Find where the given text appears and provide that cell's center as (x, y) coordinate. 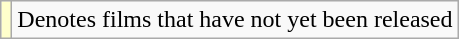
Denotes films that have not yet been released (235, 20)
